Return [X, Y] of the center of cell containing provided text 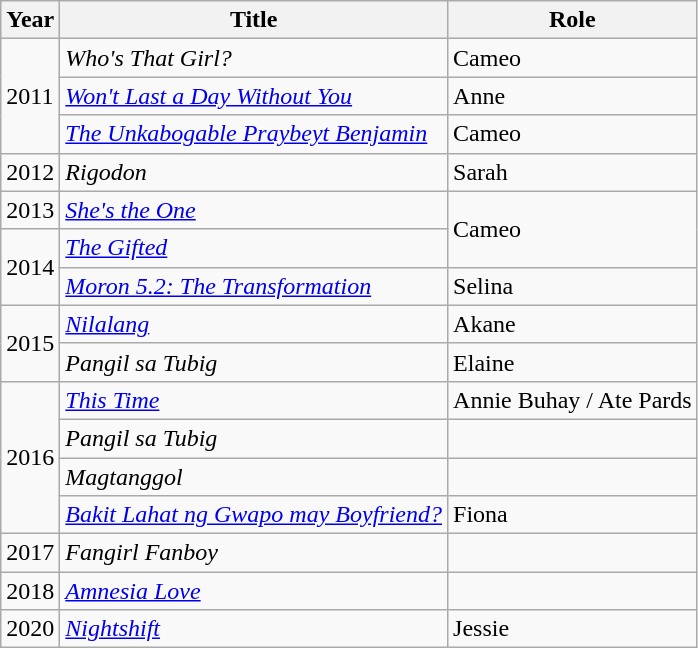
Magtanggol [254, 477]
Nilalang [254, 324]
Fangirl Fanboy [254, 553]
2018 [30, 591]
Anne [573, 96]
Moron 5.2: The Transformation [254, 286]
Elaine [573, 362]
2012 [30, 172]
The Unkabogable Praybeyt Benjamin [254, 134]
The Gifted [254, 248]
Year [30, 20]
Fiona [573, 515]
2017 [30, 553]
2015 [30, 343]
Who's That Girl? [254, 58]
2020 [30, 629]
Annie Buhay / Ate Pards [573, 400]
Role [573, 20]
Sarah [573, 172]
Akane [573, 324]
2013 [30, 210]
Selina [573, 286]
Rigodon [254, 172]
Won't Last a Day Without You [254, 96]
She's the One [254, 210]
2016 [30, 457]
Bakit Lahat ng Gwapo may Boyfriend? [254, 515]
Nightshift [254, 629]
2011 [30, 96]
Jessie [573, 629]
Title [254, 20]
Amnesia Love [254, 591]
This Time [254, 400]
2014 [30, 267]
